Output the (x, y) coordinate of the center of the cell containing the given text.  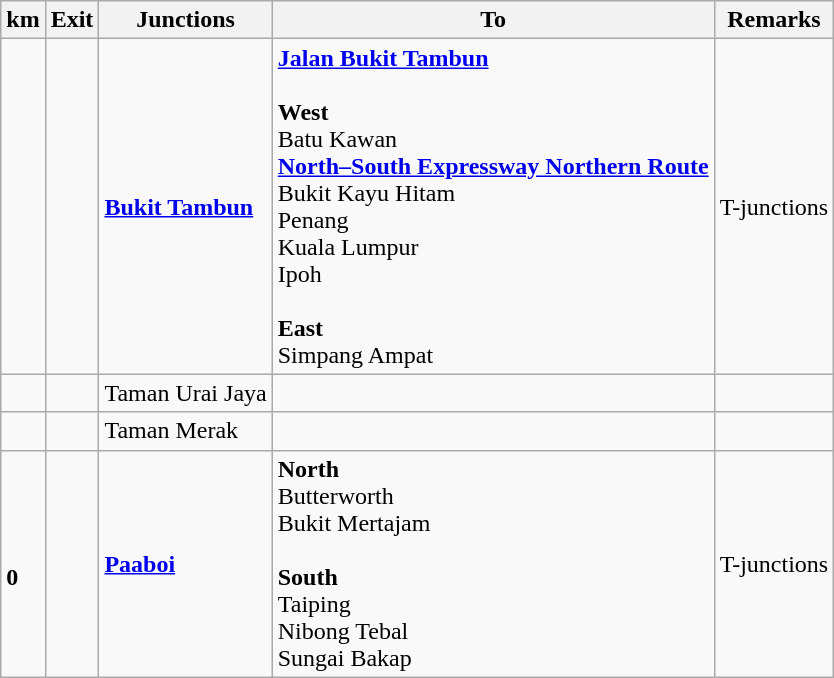
Remarks (774, 20)
To (493, 20)
Taman Merak (186, 431)
km (23, 20)
Taman Urai Jaya (186, 393)
Exit (72, 20)
North Butterworth Bukit MertajamSouth Taiping Nibong Tebal Sungai Bakap (493, 564)
Junctions (186, 20)
0 (23, 564)
Paaboi (186, 564)
Jalan Bukit TambunWest Batu Kawan North–South Expressway Northern RouteBukit Kayu HitamPenangKuala LumpurIpohEast Simpang Ampat (493, 206)
Bukit Tambun (186, 206)
